Scan for the cell matching the given text and deliver its [X, Y] coordinate at center. 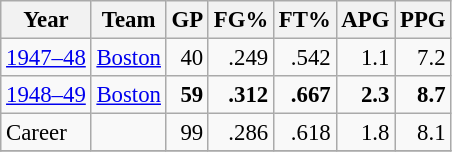
Career [46, 133]
1948–49 [46, 95]
1947–48 [46, 58]
8.7 [423, 95]
1.8 [366, 133]
Year [46, 20]
Team [128, 20]
FT% [304, 20]
GP [187, 20]
8.1 [423, 133]
.312 [240, 95]
2.3 [366, 95]
99 [187, 133]
1.1 [366, 58]
.542 [304, 58]
.249 [240, 58]
PPG [423, 20]
FG% [240, 20]
40 [187, 58]
.667 [304, 95]
APG [366, 20]
7.2 [423, 58]
.286 [240, 133]
59 [187, 95]
.618 [304, 133]
